Locate the cell with the specified text and output its [x, y] center coordinate. 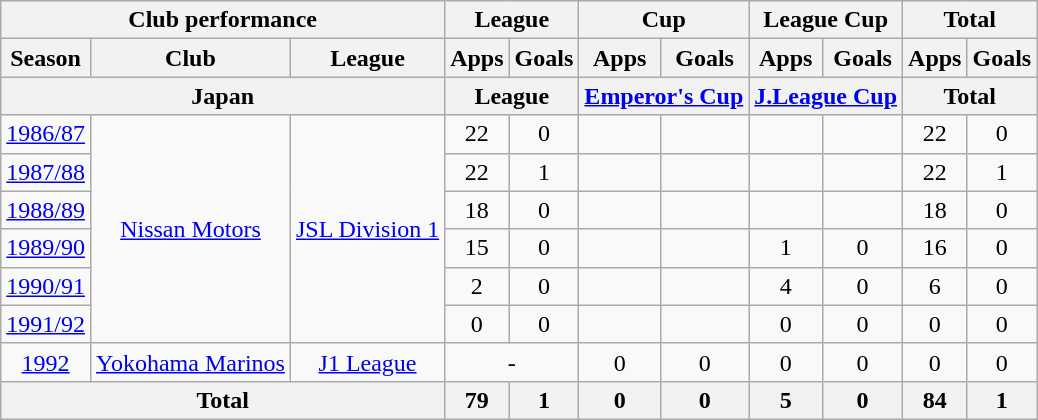
J.League Cup [826, 96]
JSL Division 1 [367, 229]
4 [786, 286]
Cup [664, 20]
1991/92 [46, 324]
16 [935, 248]
Nissan Motors [190, 229]
15 [477, 248]
84 [935, 400]
1986/87 [46, 134]
Club [190, 58]
Emperor's Cup [664, 96]
79 [477, 400]
- [512, 362]
J1 League [367, 362]
1987/88 [46, 172]
1989/90 [46, 248]
1988/89 [46, 210]
2 [477, 286]
League Cup [826, 20]
1992 [46, 362]
5 [786, 400]
6 [935, 286]
Club performance [223, 20]
1990/91 [46, 286]
Season [46, 58]
Yokohama Marinos [190, 362]
Japan [223, 96]
